Determine the (x, y) coordinate at the center of the cell enclosing the given text.  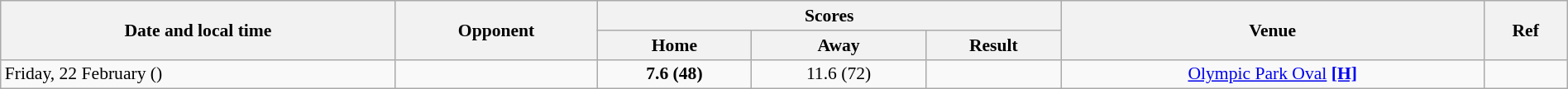
Away (839, 45)
Date and local time (198, 30)
Ref (1525, 30)
11.6 (72) (839, 74)
Opponent (496, 30)
Venue (1272, 30)
Friday, 22 February () (198, 74)
Olympic Park Oval [H] (1272, 74)
Home (675, 45)
Scores (829, 16)
7.6 (48) (675, 74)
Result (993, 45)
